Extract the [x, y] coordinate from the center of the cell holding the provided text.  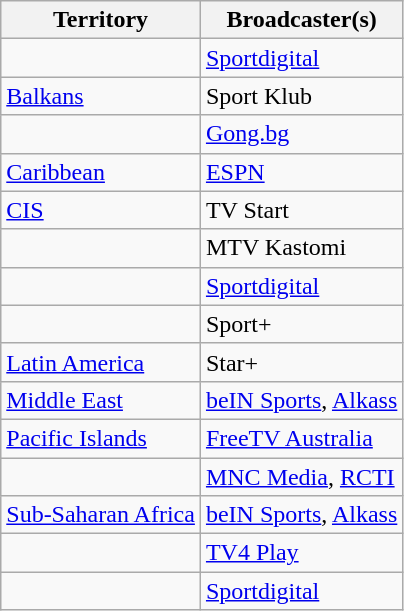
FreeTV Australia [301, 438]
MTV Kastomi [301, 248]
Pacific Islands [101, 438]
ESPN [301, 172]
Sub-Saharan Africa [101, 515]
TV4 Play [301, 553]
Balkans [101, 96]
TV Start [301, 210]
Latin America [101, 362]
CIS [101, 210]
Star+ [301, 362]
Sport Klub [301, 96]
Territory [101, 20]
MNC Media, RCTI [301, 477]
Sport+ [301, 324]
Broadcaster(s) [301, 20]
Caribbean [101, 172]
Gong.bg [301, 134]
Middle East [101, 400]
